From the cell containing the given text, extract its center point as (X, Y) coordinate. 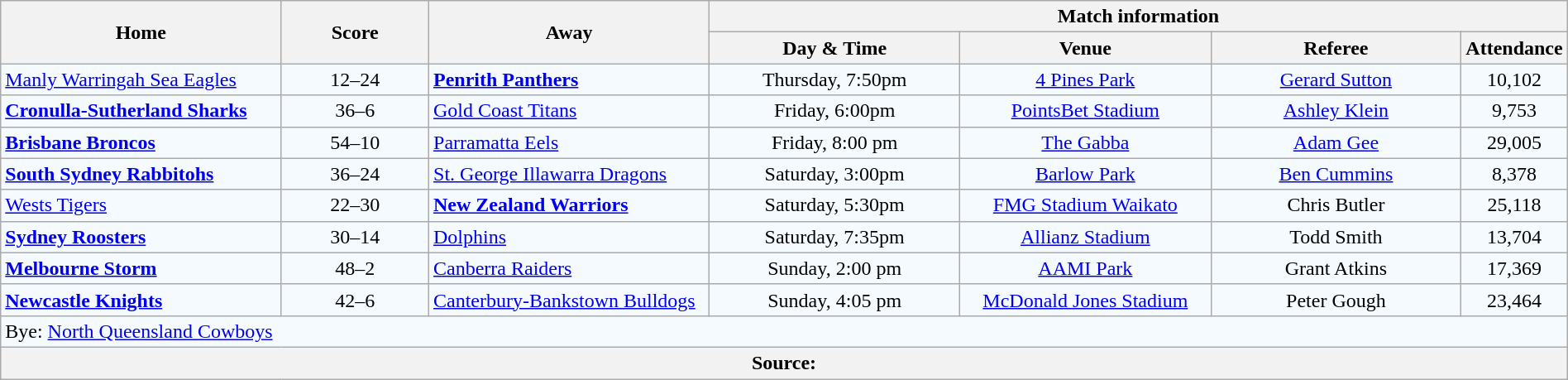
McDonald Jones Stadium (1086, 300)
AAMI Park (1086, 268)
17,369 (1514, 268)
Cronulla-Sutherland Sharks (141, 111)
9,753 (1514, 111)
Away (569, 32)
Ben Cummins (1336, 174)
The Gabba (1086, 142)
Canterbury-Bankstown Bulldogs (569, 300)
South Sydney Rabbitohs (141, 174)
23,464 (1514, 300)
48–2 (356, 268)
30–14 (356, 237)
Saturday, 7:35pm (835, 237)
Peter Gough (1336, 300)
29,005 (1514, 142)
Friday, 6:00pm (835, 111)
Bye: North Queensland Cowboys (784, 331)
Dolphins (569, 237)
12–24 (356, 79)
54–10 (356, 142)
36–24 (356, 174)
New Zealand Warriors (569, 205)
10,102 (1514, 79)
4 Pines Park (1086, 79)
St. George Illawarra Dragons (569, 174)
Venue (1086, 48)
Referee (1336, 48)
Barlow Park (1086, 174)
Score (356, 32)
Attendance (1514, 48)
Manly Warringah Sea Eagles (141, 79)
Adam Gee (1336, 142)
Canberra Raiders (569, 268)
Melbourne Storm (141, 268)
FMG Stadium Waikato (1086, 205)
Sydney Roosters (141, 237)
Penrith Panthers (569, 79)
13,704 (1514, 237)
Chris Butler (1336, 205)
Day & Time (835, 48)
Source: (784, 363)
Saturday, 3:00pm (835, 174)
Thursday, 7:50pm (835, 79)
Match information (1139, 17)
22–30 (356, 205)
Parramatta Eels (569, 142)
Wests Tigers (141, 205)
42–6 (356, 300)
36–6 (356, 111)
Friday, 8:00 pm (835, 142)
Ashley Klein (1336, 111)
Todd Smith (1336, 237)
8,378 (1514, 174)
PointsBet Stadium (1086, 111)
Gerard Sutton (1336, 79)
Sunday, 2:00 pm (835, 268)
Newcastle Knights (141, 300)
Brisbane Broncos (141, 142)
Sunday, 4:05 pm (835, 300)
Home (141, 32)
Saturday, 5:30pm (835, 205)
Allianz Stadium (1086, 237)
Grant Atkins (1336, 268)
25,118 (1514, 205)
Gold Coast Titans (569, 111)
